Search for the cell housing the specified text and yield its [x, y] center coordinate. 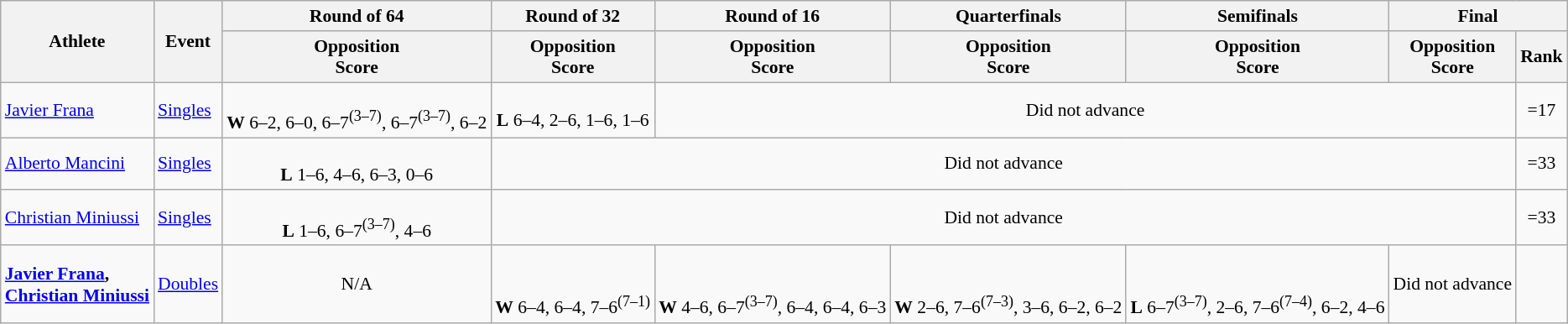
Christian Miniussi [77, 218]
Alberto Mancini [77, 165]
W 6–2, 6–0, 6–7(3–7), 6–7(3–7), 6–2 [357, 111]
Round of 16 [772, 16]
Final [1477, 16]
L 6–4, 2–6, 1–6, 1–6 [572, 111]
Javier Frana, Christian Miniussi [77, 285]
Javier Frana [77, 111]
Rank [1542, 57]
N/A [357, 285]
Athlete [77, 42]
Quarterfinals [1008, 16]
W 2–6, 7–6(7–3), 3–6, 6–2, 6–2 [1008, 285]
W 4–6, 6–7(3–7), 6–4, 6–4, 6–3 [772, 285]
=17 [1542, 111]
W 6–4, 6–4, 7–6(7–1) [572, 285]
L 6–7(3–7), 2–6, 7–6(7–4), 6–2, 4–6 [1257, 285]
Round of 64 [357, 16]
L 1–6, 4–6, 6–3, 0–6 [357, 165]
Semifinals [1257, 16]
Doubles [188, 285]
L 1–6, 6–7(3–7), 4–6 [357, 218]
Event [188, 42]
Round of 32 [572, 16]
